Find where the given text appears and provide that cell's center as [X, Y] coordinate. 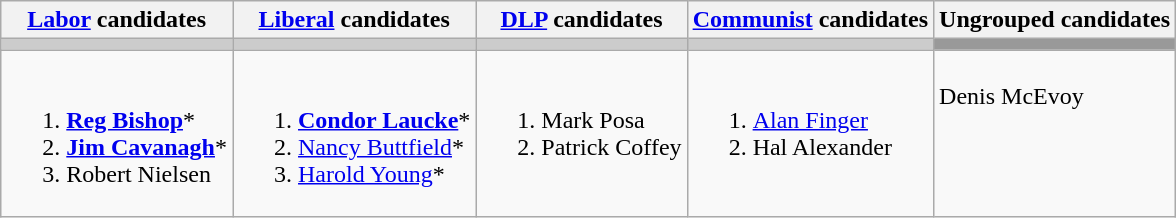
Liberal candidates [354, 20]
DLP candidates [582, 20]
Condor Laucke*Nancy Buttfield*Harold Young* [354, 134]
Alan FingerHal Alexander [810, 134]
Ungrouped candidates [1055, 20]
Labor candidates [117, 20]
Communist candidates [810, 20]
Mark PosaPatrick Coffey [582, 134]
Reg Bishop*Jim Cavanagh*Robert Nielsen [117, 134]
Denis McEvoy [1055, 134]
